Capture the cell that displays the provided text and extract its [x, y] central coordinate. 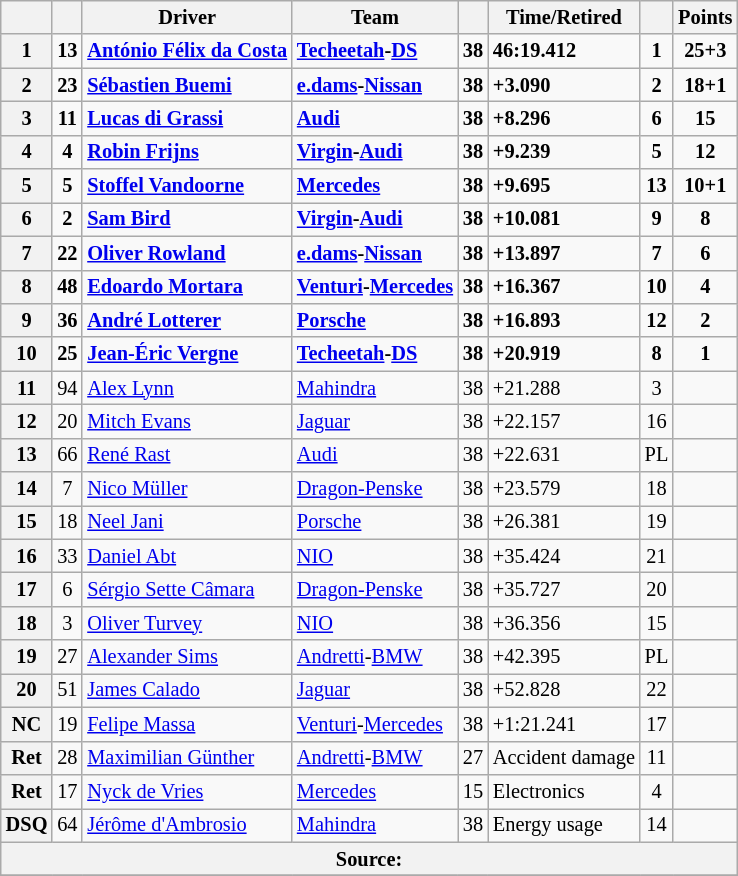
Team [375, 17]
Energy usage [564, 825]
Jean-Éric Vergne [187, 354]
+3.090 [564, 85]
Alex Lynn [187, 388]
James Calado [187, 690]
Daniel Abt [187, 556]
André Lotterer [187, 320]
Oliver Rowland [187, 253]
Points [705, 17]
Stoffel Vandoorne [187, 186]
25 [67, 354]
23 [67, 85]
10+1 [705, 186]
33 [67, 556]
Sam Bird [187, 219]
Maximilian Günther [187, 758]
Neel Jani [187, 522]
Nyck de Vries [187, 791]
+16.893 [564, 320]
+36.356 [564, 623]
51 [67, 690]
Jérôme d'Ambrosio [187, 825]
+35.727 [564, 589]
+20.919 [564, 354]
Robin Frijns [187, 152]
António Félix da Costa [187, 51]
Lucas di Grassi [187, 118]
Driver [187, 17]
94 [67, 388]
Accident damage [564, 758]
Nico Müller [187, 489]
+1:21.241 [564, 724]
+52.828 [564, 690]
+10.081 [564, 219]
66 [67, 455]
18+1 [705, 85]
Edoardo Mortara [187, 287]
René Rast [187, 455]
Sébastien Buemi [187, 85]
+16.367 [564, 287]
48 [67, 287]
+23.579 [564, 489]
NC [27, 724]
+35.424 [564, 556]
25+3 [705, 51]
Electronics [564, 791]
+22.157 [564, 421]
Sérgio Sette Câmara [187, 589]
Oliver Turvey [187, 623]
28 [67, 758]
Alexander Sims [187, 657]
+22.631 [564, 455]
+9.695 [564, 186]
46:19.412 [564, 51]
Source: [370, 859]
36 [67, 320]
DSQ [27, 825]
Felipe Massa [187, 724]
+9.239 [564, 152]
21 [656, 556]
64 [67, 825]
+21.288 [564, 388]
Time/Retired [564, 17]
+13.897 [564, 253]
Mitch Evans [187, 421]
+26.381 [564, 522]
+42.395 [564, 657]
+8.296 [564, 118]
